Capture the cell that displays the provided text and extract its [x, y] central coordinate. 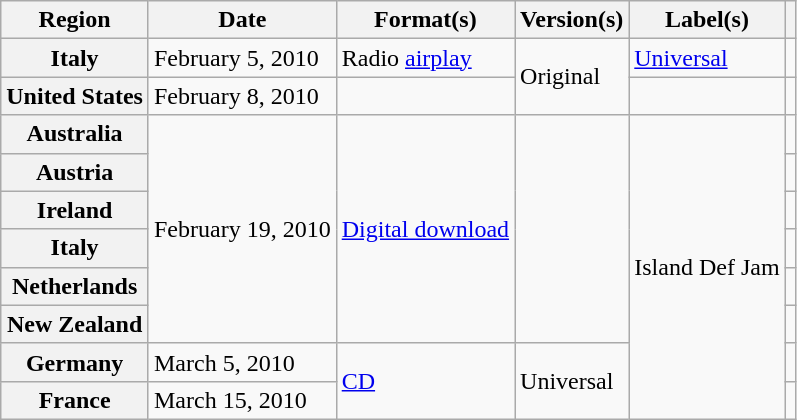
Label(s) [707, 20]
Original [572, 77]
Format(s) [425, 20]
Region [75, 20]
Island Def Jam [707, 267]
New Zealand [75, 324]
Radio airplay [425, 58]
Ireland [75, 210]
Digital download [425, 229]
February 5, 2010 [242, 58]
February 19, 2010 [242, 229]
Netherlands [75, 286]
March 15, 2010 [242, 400]
France [75, 400]
February 8, 2010 [242, 96]
Austria [75, 172]
Germany [75, 362]
Australia [75, 134]
CD [425, 381]
March 5, 2010 [242, 362]
United States [75, 96]
Version(s) [572, 20]
Date [242, 20]
